Locate the cell with the specified text and output its (x, y) center coordinate. 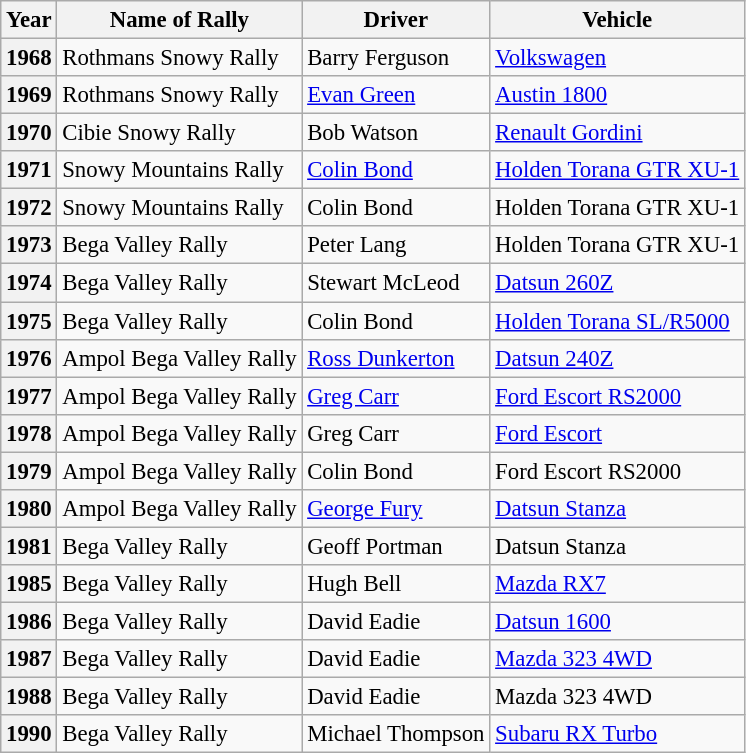
1968 (29, 58)
1986 (29, 621)
1987 (29, 659)
1978 (29, 433)
1972 (29, 208)
Name of Rally (180, 20)
Holden Torana SL/R5000 (618, 321)
Datsun 260Z (618, 283)
1974 (29, 283)
1980 (29, 509)
1981 (29, 546)
Bob Watson (396, 133)
1988 (29, 697)
Geoff Portman (396, 546)
1975 (29, 321)
1969 (29, 95)
Barry Ferguson (396, 58)
Ross Dunkerton (396, 358)
George Fury (396, 509)
Michael Thompson (396, 734)
Driver (396, 20)
Cibie Snowy Rally (180, 133)
Renault Gordini (618, 133)
1985 (29, 584)
Datsun 240Z (618, 358)
Hugh Bell (396, 584)
1973 (29, 245)
Datsun 1600 (618, 621)
1976 (29, 358)
1970 (29, 133)
Volkswagen (618, 58)
Subaru RX Turbo (618, 734)
Year (29, 20)
Peter Lang (396, 245)
Vehicle (618, 20)
1990 (29, 734)
Mazda RX7 (618, 584)
Austin 1800 (618, 95)
1977 (29, 396)
1979 (29, 471)
Stewart McLeod (396, 283)
Ford Escort (618, 433)
1971 (29, 170)
Evan Green (396, 95)
